Search for the cell housing the specified text and yield its (X, Y) center coordinate. 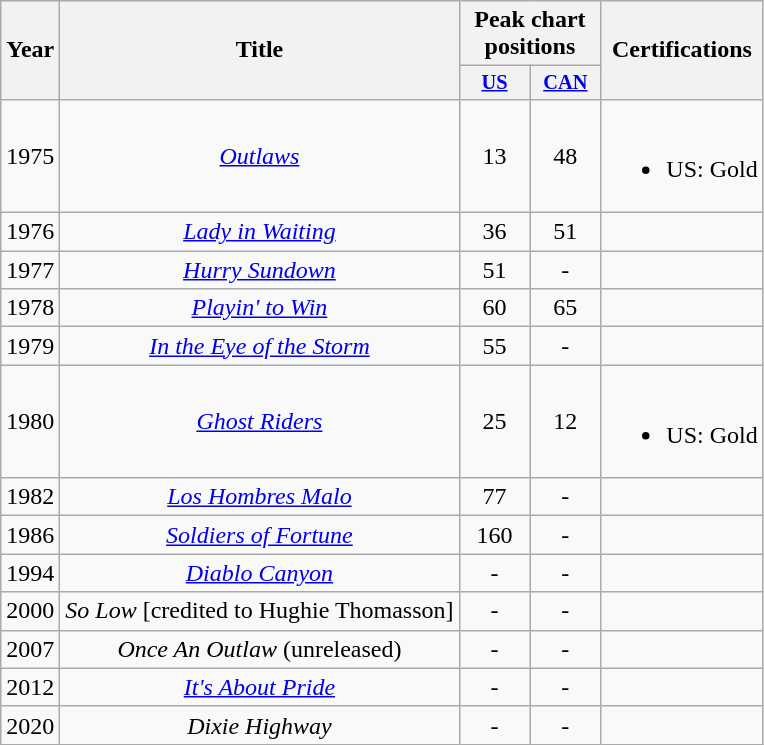
Los Hombres Malo (260, 497)
1980 (30, 422)
Diablo Canyon (260, 573)
1978 (30, 308)
So Low [credited to Hughie Thomasson] (260, 611)
1994 (30, 573)
2012 (30, 687)
48 (566, 156)
Soldiers of Fortune (260, 535)
160 (494, 535)
Peak chart positions (530, 34)
1975 (30, 156)
Playin' to Win (260, 308)
Ghost Riders (260, 422)
77 (494, 497)
In the Eye of the Storm (260, 346)
1977 (30, 270)
Once An Outlaw (unreleased) (260, 649)
13 (494, 156)
2007 (30, 649)
Year (30, 50)
1976 (30, 232)
2000 (30, 611)
Certifications (682, 50)
Hurry Sundown (260, 270)
55 (494, 346)
Outlaws (260, 156)
65 (566, 308)
CAN (566, 83)
US (494, 83)
12 (566, 422)
Title (260, 50)
36 (494, 232)
Lady in Waiting (260, 232)
It's About Pride (260, 687)
25 (494, 422)
Dixie Highway (260, 725)
1986 (30, 535)
1982 (30, 497)
60 (494, 308)
1979 (30, 346)
2020 (30, 725)
